Output the [X, Y] coordinate of the center of the cell containing the given text.  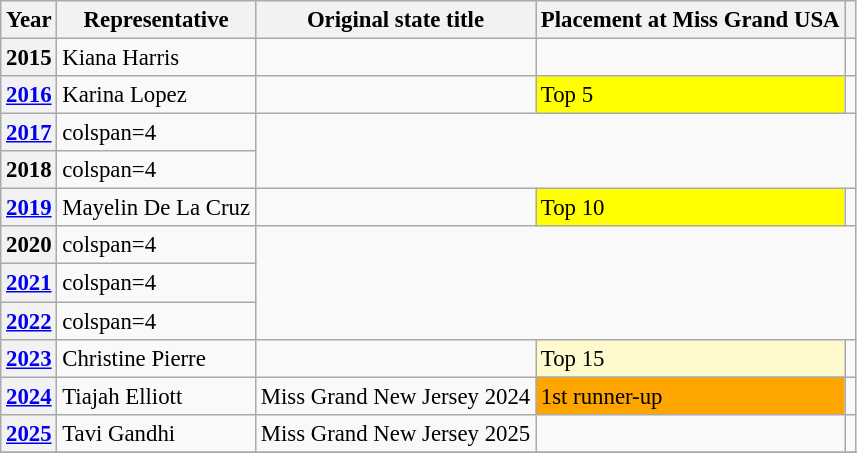
Kiana Harris [156, 58]
2025 [29, 433]
Placement at Miss Grand USA [690, 20]
2021 [29, 283]
Representative [156, 20]
2019 [29, 208]
2023 [29, 358]
2015 [29, 58]
2024 [29, 396]
2020 [29, 245]
2016 [29, 95]
Top 10 [690, 208]
Christine Pierre [156, 358]
Top 5 [690, 95]
Miss Grand New Jersey 2024 [395, 396]
Tiajah Elliott [156, 396]
Tavi Gandhi [156, 433]
Mayelin De La Cruz [156, 208]
Miss Grand New Jersey 2025 [395, 433]
Top 15 [690, 358]
Karina Lopez [156, 95]
1st runner-up [690, 396]
2017 [29, 133]
Year [29, 20]
2022 [29, 321]
2018 [29, 170]
Original state title [395, 20]
